Pinpoint the cell where the given text exists, returning its (x, y) midpoint coordinate. 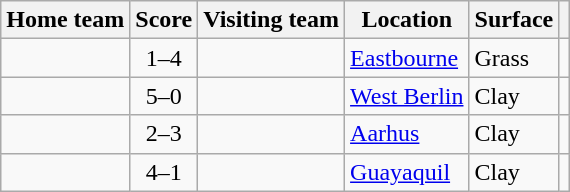
Surface (514, 20)
Home team (66, 20)
Eastbourne (407, 58)
5–0 (164, 96)
Guayaquil (407, 172)
Aarhus (407, 134)
1–4 (164, 58)
Grass (514, 58)
West Berlin (407, 96)
2–3 (164, 134)
Location (407, 20)
4–1 (164, 172)
Visiting team (272, 20)
Score (164, 20)
